From the cell containing the given text, extract its center point as [X, Y] coordinate. 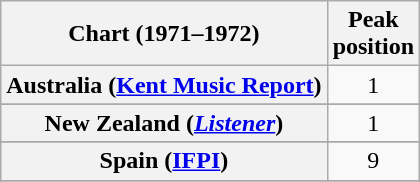
9 [373, 161]
Peakposition [373, 34]
New Zealand (Listener) [164, 123]
Australia (Kent Music Report) [164, 85]
Chart (1971–1972) [164, 34]
Spain (IFPI) [164, 161]
